Pinpoint the cell where the given text exists, returning its [x, y] midpoint coordinate. 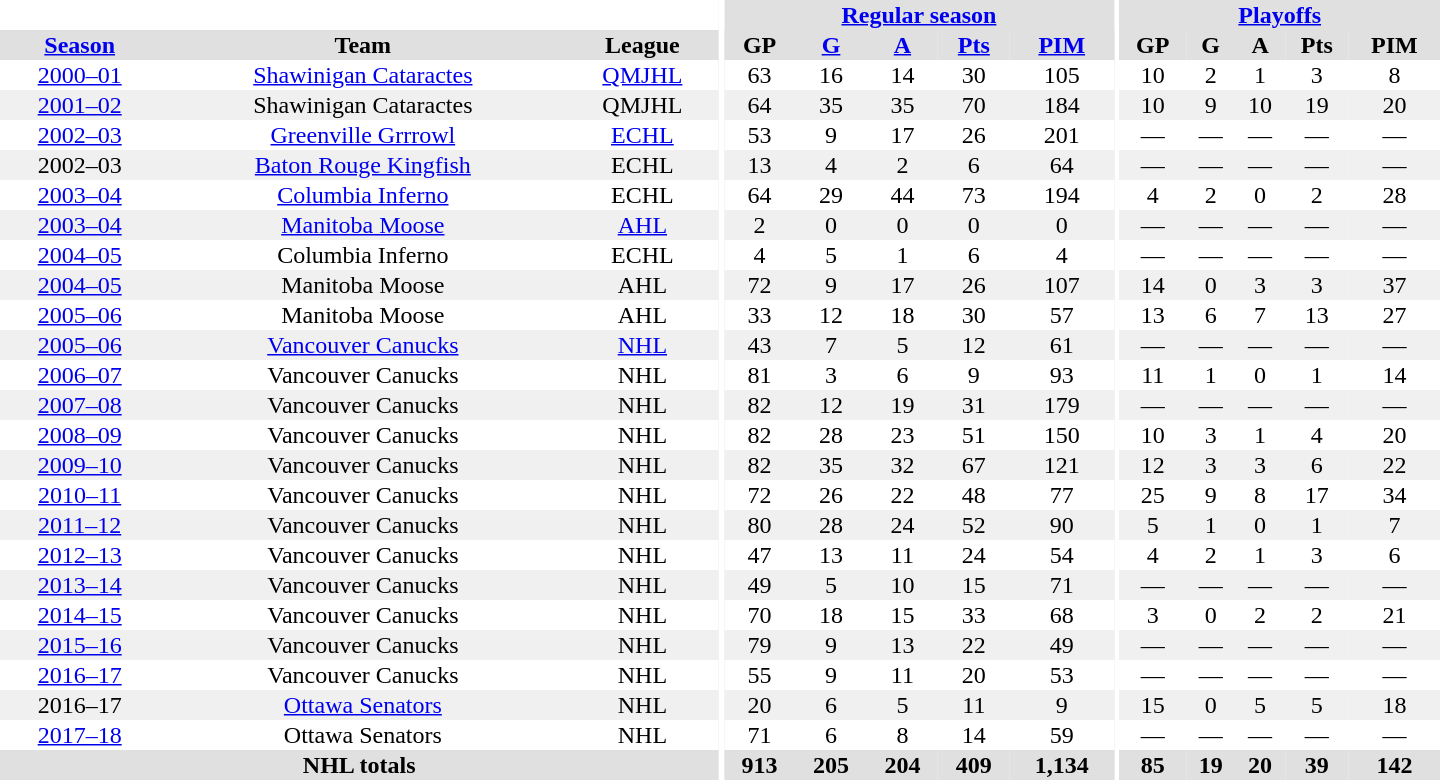
2009–10 [80, 465]
409 [974, 765]
2013–14 [80, 585]
55 [760, 675]
201 [1062, 135]
1,134 [1062, 765]
2000–01 [80, 75]
2014–15 [80, 615]
23 [902, 435]
73 [974, 195]
913 [760, 765]
27 [1394, 315]
43 [760, 345]
2012–13 [80, 555]
142 [1394, 765]
184 [1062, 105]
57 [1062, 315]
81 [760, 375]
Baton Rouge Kingfish [362, 165]
2017–18 [80, 735]
67 [974, 465]
93 [1062, 375]
2008–09 [80, 435]
52 [974, 525]
79 [760, 645]
85 [1152, 765]
37 [1394, 285]
107 [1062, 285]
Season [80, 45]
179 [1062, 405]
32 [902, 465]
63 [760, 75]
21 [1394, 615]
48 [974, 495]
59 [1062, 735]
205 [830, 765]
2006–07 [80, 375]
47 [760, 555]
25 [1152, 495]
NHL totals [359, 765]
121 [1062, 465]
44 [902, 195]
194 [1062, 195]
61 [1062, 345]
29 [830, 195]
77 [1062, 495]
90 [1062, 525]
2011–12 [80, 525]
Playoffs [1280, 15]
68 [1062, 615]
31 [974, 405]
League [642, 45]
2015–16 [80, 645]
105 [1062, 75]
Greenville Grrrowl [362, 135]
Team [362, 45]
2007–08 [80, 405]
80 [760, 525]
16 [830, 75]
54 [1062, 555]
2010–11 [80, 495]
51 [974, 435]
2001–02 [80, 105]
34 [1394, 495]
39 [1317, 765]
150 [1062, 435]
Regular season [919, 15]
204 [902, 765]
